Output the (X, Y) coordinate of the center of the cell containing the given text.  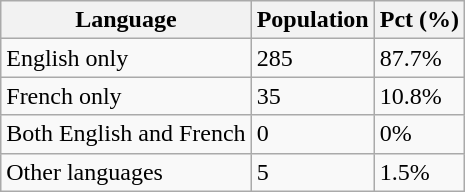
10.8% (419, 96)
5 (312, 172)
35 (312, 96)
Both English and French (126, 134)
87.7% (419, 58)
0% (419, 134)
Language (126, 20)
English only (126, 58)
1.5% (419, 172)
French only (126, 96)
0 (312, 134)
285 (312, 58)
Other languages (126, 172)
Population (312, 20)
Pct (%) (419, 20)
